Return the [X, Y] coordinate for the center point of the cell that contains the specified text.  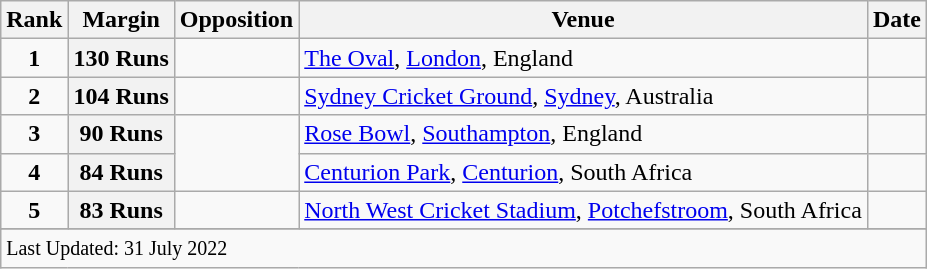
3 [34, 134]
Centurion Park, Centurion, South Africa [584, 172]
5 [34, 210]
Last Updated: 31 July 2022 [464, 248]
90 Runs [121, 134]
Venue [584, 20]
The Oval, London, England [584, 58]
104 Runs [121, 96]
Rose Bowl, Southampton, England [584, 134]
Sydney Cricket Ground, Sydney, Australia [584, 96]
83 Runs [121, 210]
Opposition [236, 20]
2 [34, 96]
1 [34, 58]
Date [896, 20]
130 Runs [121, 58]
Margin [121, 20]
4 [34, 172]
North West Cricket Stadium, Potchefstroom, South Africa [584, 210]
84 Runs [121, 172]
Rank [34, 20]
